Scan for the cell matching the given text and deliver its (x, y) coordinate at center. 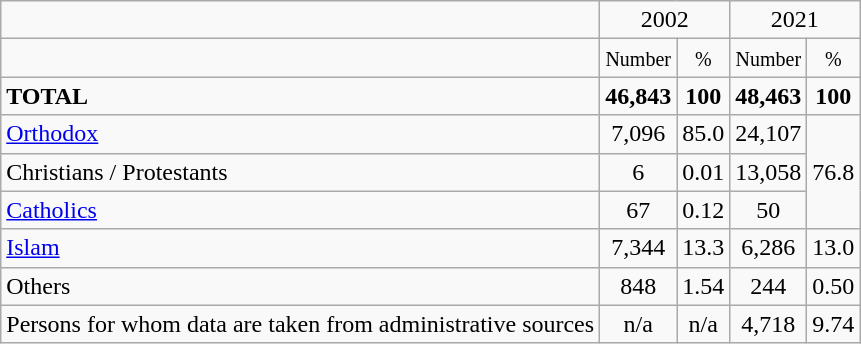
2021 (795, 20)
13.0 (834, 248)
1.54 (704, 286)
4,718 (768, 324)
13,058 (768, 172)
Others (300, 286)
24,107 (768, 134)
7,096 (638, 134)
Persons for whom data are taken from administrative sources (300, 324)
Islam (300, 248)
85.0 (704, 134)
50 (768, 210)
46,843 (638, 96)
13.3 (704, 248)
9.74 (834, 324)
67 (638, 210)
TOTAL (300, 96)
48,463 (768, 96)
0.50 (834, 286)
0.12 (704, 210)
0.01 (704, 172)
2002 (665, 20)
7,344 (638, 248)
244 (768, 286)
6,286 (768, 248)
Christians / Protestants (300, 172)
6 (638, 172)
848 (638, 286)
Orthodox (300, 134)
76.8 (834, 172)
Catholics (300, 210)
